Pinpoint the cell where the given text exists, returning its (X, Y) midpoint coordinate. 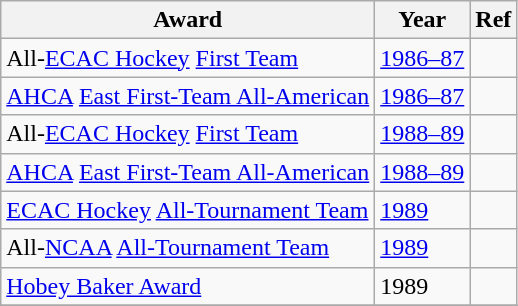
Award (188, 20)
Ref (494, 20)
ECAC Hockey All-Tournament Team (188, 210)
All-NCAA All-Tournament Team (188, 248)
Hobey Baker Award (188, 286)
Year (422, 20)
